Return (x, y) of the center of cell containing provided text 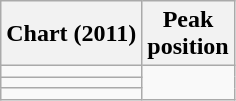
Peakposition (188, 34)
Chart (2011) (72, 34)
